Return the (x, y) coordinate for the center point of the cell that contains the specified text.  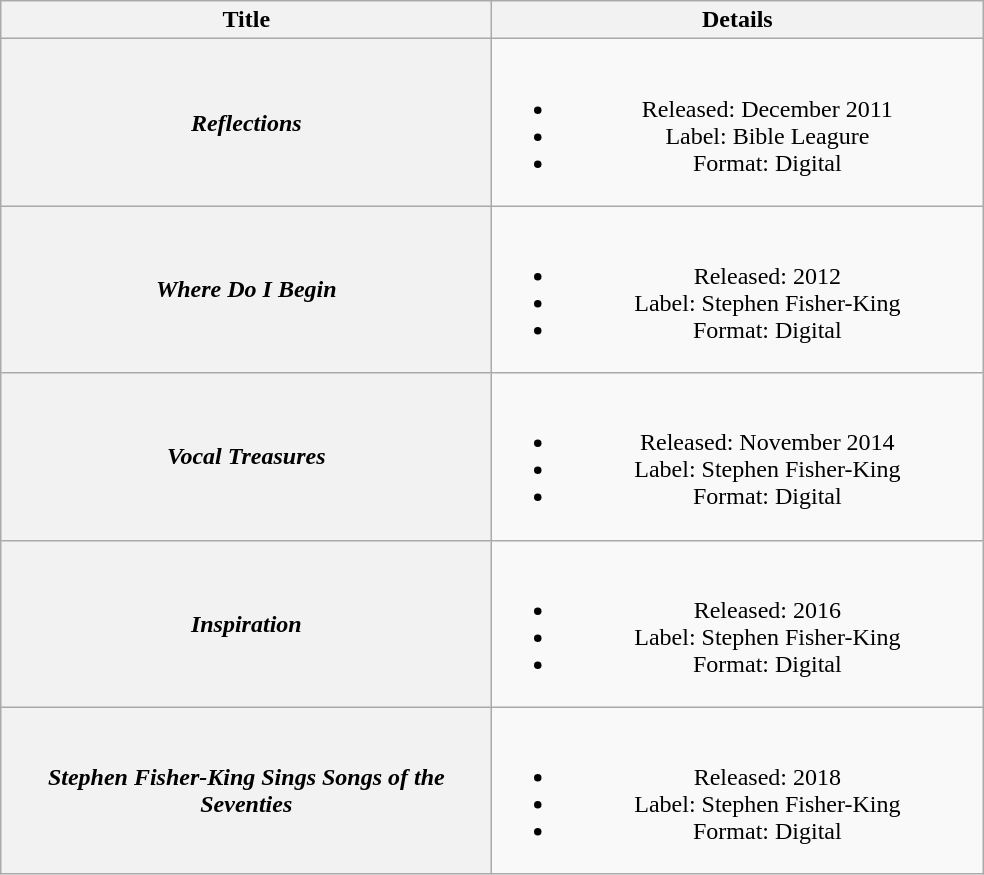
Where Do I Begin (246, 290)
Reflections (246, 122)
Released: 2016Label: Stephen Fisher-KingFormat: Digital (738, 624)
Released: November 2014Label: Stephen Fisher-KingFormat: Digital (738, 456)
Vocal Treasures (246, 456)
Stephen Fisher-King Sings Songs of the Seventies (246, 790)
Title (246, 20)
Released: 2018Label: Stephen Fisher-KingFormat: Digital (738, 790)
Released: December 2011Label: Bible LeagureFormat: Digital (738, 122)
Released: 2012Label: Stephen Fisher-KingFormat: Digital (738, 290)
Details (738, 20)
Inspiration (246, 624)
